Extract the [X, Y] coordinate from the center of the cell holding the provided text.  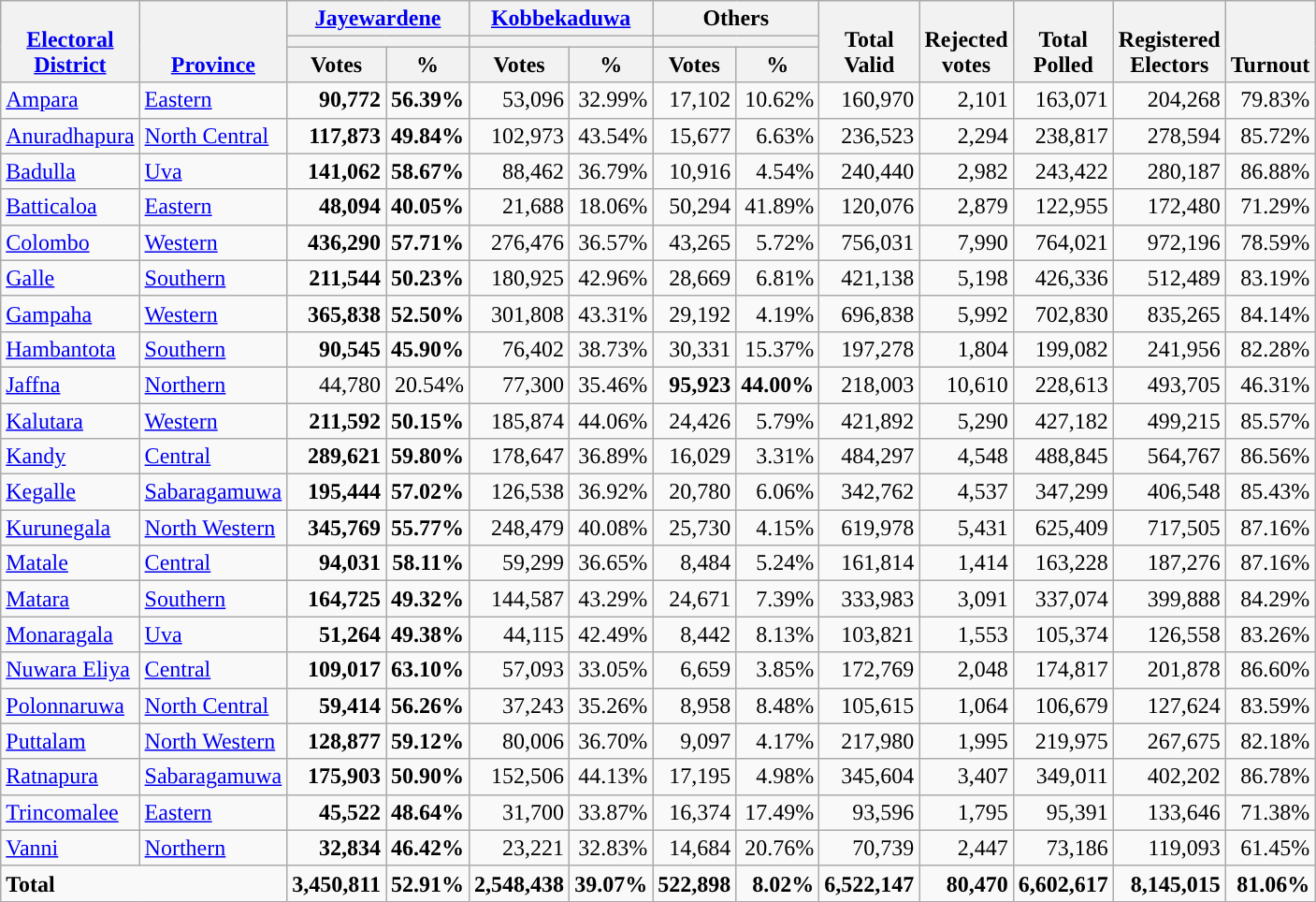
4.54% [778, 171]
49.32% [427, 599]
Gampaha [70, 313]
78.59% [1270, 242]
696,838 [870, 313]
119,093 [1169, 848]
94,031 [337, 563]
1,064 [966, 706]
Vanni [70, 848]
Kegalle [70, 492]
105,374 [1063, 634]
174,817 [1063, 670]
30,331 [694, 349]
20.54% [427, 385]
29,192 [694, 313]
59,414 [337, 706]
50.90% [427, 777]
43.29% [612, 599]
28,669 [694, 278]
Ampara [70, 100]
7.39% [778, 599]
219,975 [1063, 741]
44,115 [520, 634]
25,730 [694, 528]
2,879 [966, 207]
52.91% [427, 883]
86.60% [1270, 670]
77,300 [520, 385]
8,958 [694, 706]
835,265 [1169, 313]
57.02% [427, 492]
50.15% [427, 420]
717,505 [1169, 528]
204,268 [1169, 100]
33.87% [612, 812]
Anuradhapura [70, 136]
40.08% [612, 528]
17,102 [694, 100]
3,450,811 [337, 883]
33.05% [612, 670]
228,613 [1063, 385]
7,990 [966, 242]
41.89% [778, 207]
427,182 [1063, 420]
49.84% [427, 136]
20.76% [778, 848]
59.12% [427, 741]
Batticaloa [70, 207]
172,769 [870, 670]
4.17% [778, 741]
211,544 [337, 278]
56.26% [427, 706]
5,290 [966, 420]
44.06% [612, 420]
2,294 [966, 136]
46.42% [427, 848]
201,878 [1169, 670]
36.89% [612, 457]
82.28% [1270, 349]
38.73% [612, 349]
152,506 [520, 777]
Ratnapura [70, 777]
21,688 [520, 207]
8,145,015 [1169, 883]
175,903 [337, 777]
5,992 [966, 313]
35.26% [612, 706]
8.02% [778, 883]
35.46% [612, 385]
16,374 [694, 812]
48.64% [427, 812]
Hambantota [70, 349]
85.43% [1270, 492]
619,978 [870, 528]
240,440 [870, 171]
2,548,438 [520, 883]
756,031 [870, 242]
347,299 [1063, 492]
197,278 [870, 349]
53,096 [520, 100]
45.90% [427, 349]
44.13% [612, 777]
160,970 [870, 100]
57.71% [427, 242]
24,426 [694, 420]
402,202 [1169, 777]
5,431 [966, 528]
Kurunegala [70, 528]
211,592 [337, 420]
86.78% [1270, 777]
Trincomalee [70, 812]
85.57% [1270, 420]
122,955 [1063, 207]
37,243 [520, 706]
178,647 [520, 457]
289,621 [337, 457]
Colombo [70, 242]
Kobbekaduwa [561, 19]
32,834 [337, 848]
63.10% [427, 670]
Turnout [1270, 41]
702,830 [1063, 313]
127,624 [1169, 706]
1,414 [966, 563]
349,011 [1063, 777]
164,725 [337, 599]
Kandy [70, 457]
10.62% [778, 100]
Rejectedvotes [966, 41]
278,594 [1169, 136]
Matale [70, 563]
36.92% [612, 492]
185,874 [520, 420]
ElectoralDistrict [70, 41]
564,767 [1169, 457]
71.38% [1270, 812]
4.15% [778, 528]
3,407 [966, 777]
14,684 [694, 848]
48,094 [337, 207]
345,769 [337, 528]
10,916 [694, 171]
172,480 [1169, 207]
45,522 [337, 812]
276,476 [520, 242]
117,873 [337, 136]
8.13% [778, 634]
163,071 [1063, 100]
50,294 [694, 207]
RegisteredElectors [1169, 41]
5.72% [778, 242]
Kalutara [70, 420]
6.81% [778, 278]
55.77% [427, 528]
51,264 [337, 634]
217,980 [870, 741]
8.48% [778, 706]
342,762 [870, 492]
42.96% [612, 278]
399,888 [1169, 599]
345,604 [870, 777]
70,739 [870, 848]
3.85% [778, 670]
36.79% [612, 171]
195,444 [337, 492]
163,228 [1063, 563]
972,196 [1169, 242]
103,821 [870, 634]
15.37% [778, 349]
86.88% [1270, 171]
2,982 [966, 171]
5.24% [778, 563]
9,097 [694, 741]
1,995 [966, 741]
Polonnaruwa [70, 706]
625,409 [1063, 528]
44.00% [778, 385]
Badulla [70, 171]
1,795 [966, 812]
120,076 [870, 207]
84.29% [1270, 599]
3.31% [778, 457]
88,462 [520, 171]
337,074 [1063, 599]
83.26% [1270, 634]
73,186 [1063, 848]
24,671 [694, 599]
58.11% [427, 563]
56.39% [427, 100]
280,187 [1169, 171]
4,537 [966, 492]
8,484 [694, 563]
Others [736, 19]
95,391 [1063, 812]
499,215 [1169, 420]
6,659 [694, 670]
82.18% [1270, 741]
52.50% [427, 313]
43.54% [612, 136]
4,548 [966, 457]
421,892 [870, 420]
5.79% [778, 420]
84.14% [1270, 313]
10,610 [966, 385]
3,091 [966, 599]
180,925 [520, 278]
80,006 [520, 741]
Jayewardene [378, 19]
81.06% [1270, 883]
2,101 [966, 100]
1,804 [966, 349]
126,538 [520, 492]
109,017 [337, 670]
Province [213, 41]
TotalPolled [1063, 41]
241,956 [1169, 349]
59,299 [520, 563]
2,048 [966, 670]
133,646 [1169, 812]
17,195 [694, 777]
187,276 [1169, 563]
90,545 [337, 349]
43,265 [694, 242]
40.05% [427, 207]
44,780 [337, 385]
39.07% [612, 883]
95,923 [694, 385]
83.19% [1270, 278]
236,523 [870, 136]
23,221 [520, 848]
406,548 [1169, 492]
17.49% [778, 812]
18.06% [612, 207]
365,838 [337, 313]
426,336 [1063, 278]
161,814 [870, 563]
15,677 [694, 136]
141,062 [337, 171]
85.72% [1270, 136]
144,587 [520, 599]
Total [144, 883]
488,845 [1063, 457]
Jaffna [70, 385]
TotalValid [870, 41]
333,983 [870, 599]
6,602,617 [1063, 883]
421,138 [870, 278]
31,700 [520, 812]
267,675 [1169, 741]
512,489 [1169, 278]
46.31% [1270, 385]
243,422 [1063, 171]
126,558 [1169, 634]
Matara [70, 599]
301,808 [520, 313]
50.23% [427, 278]
218,003 [870, 385]
59.80% [427, 457]
16,029 [694, 457]
71.29% [1270, 207]
106,679 [1063, 706]
199,082 [1063, 349]
128,877 [337, 741]
83.59% [1270, 706]
764,021 [1063, 242]
Nuwara Eliya [70, 670]
36.65% [612, 563]
8,442 [694, 634]
36.57% [612, 242]
105,615 [870, 706]
6,522,147 [870, 883]
58.67% [427, 171]
86.56% [1270, 457]
248,479 [520, 528]
20,780 [694, 492]
90,772 [337, 100]
36.70% [612, 741]
484,297 [870, 457]
Puttalam [70, 741]
6.06% [778, 492]
80,470 [966, 883]
57,093 [520, 670]
76,402 [520, 349]
79.83% [1270, 100]
4.98% [778, 777]
Galle [70, 278]
4.19% [778, 313]
436,290 [337, 242]
49.38% [427, 634]
493,705 [1169, 385]
32.83% [612, 848]
32.99% [612, 100]
42.49% [612, 634]
Monaragala [70, 634]
2,447 [966, 848]
1,553 [966, 634]
522,898 [694, 883]
102,973 [520, 136]
238,817 [1063, 136]
93,596 [870, 812]
43.31% [612, 313]
6.63% [778, 136]
61.45% [1270, 848]
5,198 [966, 278]
